Pinpoint the cell where the given text exists, returning its [x, y] midpoint coordinate. 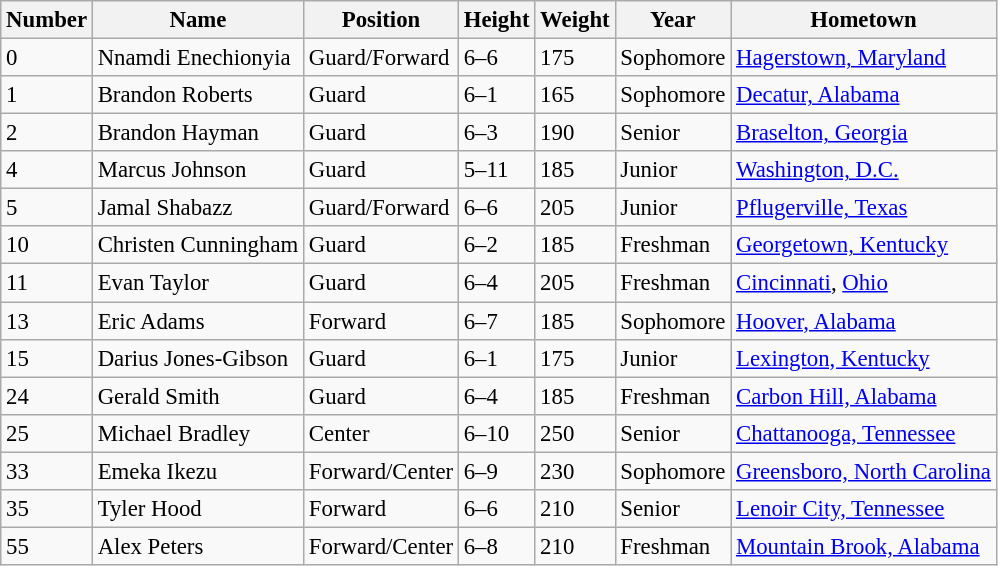
Height [496, 20]
6–7 [496, 321]
Decatur, Alabama [864, 95]
Name [198, 20]
Evan Taylor [198, 283]
6–10 [496, 433]
10 [47, 245]
Carbon Hill, Alabama [864, 396]
1 [47, 95]
24 [47, 396]
Christen Cunningham [198, 245]
Michael Bradley [198, 433]
13 [47, 321]
6–3 [496, 133]
Hoover, Alabama [864, 321]
Greensboro, North Carolina [864, 471]
Brandon Roberts [198, 95]
Cincinnati, Ohio [864, 283]
6–2 [496, 245]
6–9 [496, 471]
Pflugerville, Texas [864, 208]
33 [47, 471]
Nnamdi Enechionyia [198, 58]
Hagerstown, Maryland [864, 58]
Gerald Smith [198, 396]
165 [575, 95]
Alex Peters [198, 546]
2 [47, 133]
Mountain Brook, Alabama [864, 546]
Weight [575, 20]
Year [673, 20]
Jamal Shabazz [198, 208]
Position [382, 20]
250 [575, 433]
35 [47, 509]
Tyler Hood [198, 509]
25 [47, 433]
5 [47, 208]
15 [47, 358]
Lenoir City, Tennessee [864, 509]
Marcus Johnson [198, 170]
Chattanooga, Tennessee [864, 433]
Darius Jones-Gibson [198, 358]
4 [47, 170]
Hometown [864, 20]
Braselton, Georgia [864, 133]
190 [575, 133]
Lexington, Kentucky [864, 358]
Brandon Hayman [198, 133]
Emeka Ikezu [198, 471]
0 [47, 58]
230 [575, 471]
Eric Adams [198, 321]
55 [47, 546]
Washington, D.C. [864, 170]
Georgetown, Kentucky [864, 245]
11 [47, 283]
6–8 [496, 546]
5–11 [496, 170]
Number [47, 20]
Center [382, 433]
